Determine the [X, Y] coordinate at the center of the cell enclosing the given text.  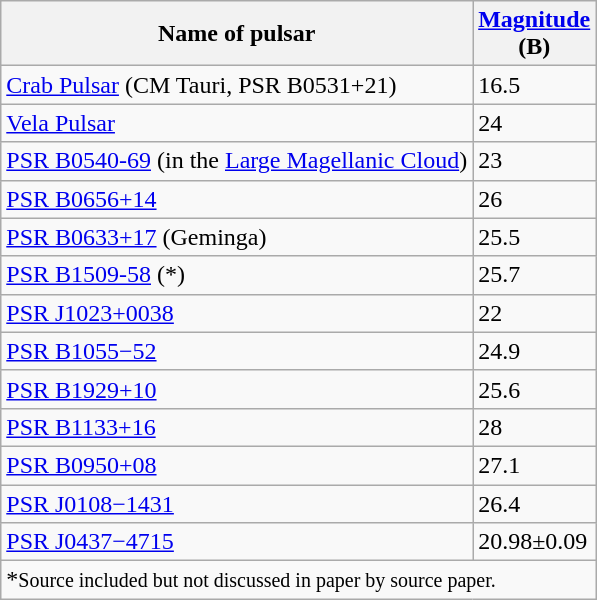
26 [534, 199]
PSR J0437−4715 [237, 542]
27.1 [534, 465]
PSR B1055−52 [237, 351]
PSR B0540-69 (in the Large Magellanic Cloud) [237, 161]
22 [534, 313]
16.5 [534, 85]
PSR B1929+10 [237, 389]
25.5 [534, 237]
Crab Pulsar (CM Tauri, PSR B0531+21) [237, 85]
PSR J1023+0038 [237, 313]
Vela Pulsar [237, 123]
24 [534, 123]
25.6 [534, 389]
PSR B0633+17 (Geminga) [237, 237]
23 [534, 161]
*Source included but not discussed in paper by source paper. [298, 580]
28 [534, 427]
PSR J0108−1431 [237, 503]
Name of pulsar [237, 34]
Magnitude (B) [534, 34]
24.9 [534, 351]
PSR B1133+16 [237, 427]
PSR B0950+08 [237, 465]
PSR B1509-58 (*) [237, 275]
PSR B0656+14 [237, 199]
20.98±0.09 [534, 542]
26.4 [534, 503]
25.7 [534, 275]
